Extract the [X, Y] coordinate from the center of the cell holding the provided text.  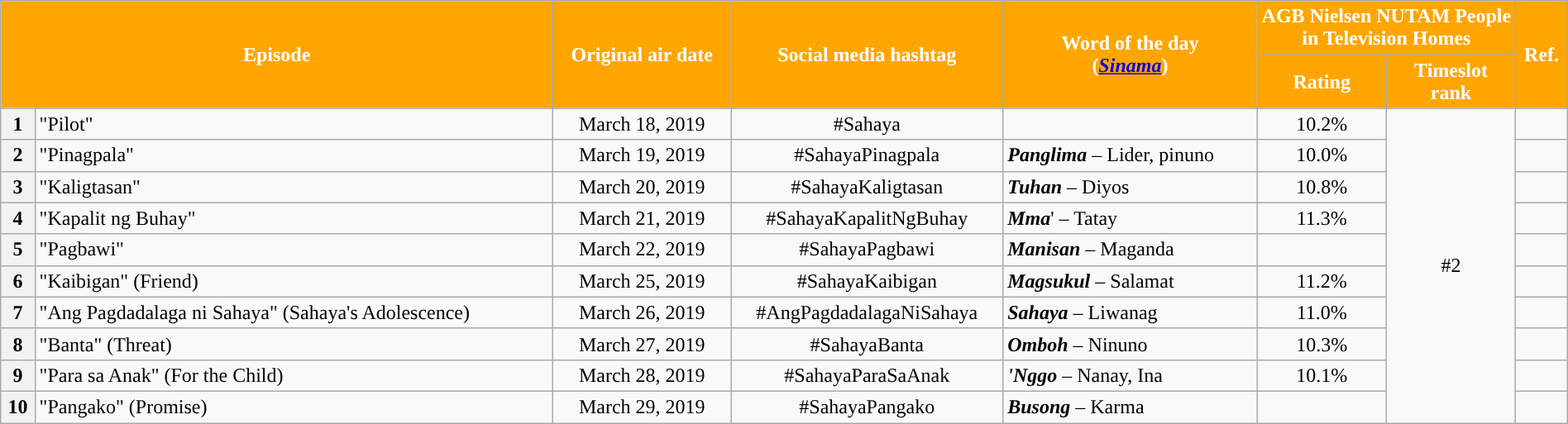
"Kaibigan" (Friend) [294, 281]
#SahayaKaligtasan [867, 187]
Ref. [1542, 55]
7 [18, 312]
1 [18, 124]
4 [18, 218]
Episode [277, 55]
'Nggo – Nanay, Ina [1130, 375]
March 25, 2019 [642, 281]
11.0% [1322, 312]
March 28, 2019 [642, 375]
5 [18, 250]
Rating [1322, 81]
Busong – Karma [1130, 407]
10.1% [1322, 375]
Original air date [642, 55]
#SahayaPagbawi [867, 250]
Sahaya – Liwanag [1130, 312]
March 20, 2019 [642, 187]
10 [18, 407]
11.2% [1322, 281]
Manisan – Maganda [1130, 250]
10.3% [1322, 344]
#Sahaya [867, 124]
8 [18, 344]
Tuhan – Diyos [1130, 187]
3 [18, 187]
Magsukul – Salamat [1130, 281]
"Pangako" (Promise) [294, 407]
10.0% [1322, 155]
10.8% [1322, 187]
"Pagbawi" [294, 250]
11.3% [1322, 218]
"Pilot" [294, 124]
9 [18, 375]
Word of the day(Sinama) [1130, 55]
#2 [1451, 266]
2 [18, 155]
10.2% [1322, 124]
March 18, 2019 [642, 124]
March 21, 2019 [642, 218]
March 19, 2019 [642, 155]
March 27, 2019 [642, 344]
Timeslotrank [1451, 81]
"Kapalit ng Buhay" [294, 218]
#SahayaKaibigan [867, 281]
"Kaligtasan" [294, 187]
#SahayaBanta [867, 344]
March 29, 2019 [642, 407]
Panglima – Lider, pinuno [1130, 155]
6 [18, 281]
#SahayaParaSaAnak [867, 375]
AGB Nielsen NUTAM People in Television Homes [1386, 28]
#SahayaKapalitNgBuhay [867, 218]
March 22, 2019 [642, 250]
"Pinagpala" [294, 155]
"Para sa Anak" (For the Child) [294, 375]
Mma' – Tatay [1130, 218]
March 26, 2019 [642, 312]
#SahayaPinagpala [867, 155]
#SahayaPangako [867, 407]
"Ang Pagdadalaga ni Sahaya" (Sahaya's Adolescence) [294, 312]
#AngPagdadalagaNiSahaya [867, 312]
Social media hashtag [867, 55]
"Banta" (Threat) [294, 344]
Omboh – Ninuno [1130, 344]
